Capture the cell that displays the provided text and extract its (X, Y) central coordinate. 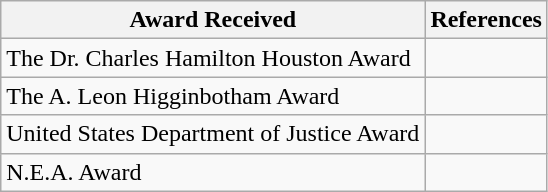
N.E.A. Award (213, 172)
United States Department of Justice Award (213, 134)
The Dr. Charles Hamilton Houston Award (213, 58)
References (486, 20)
The A. Leon Higginbotham Award (213, 96)
Award Received (213, 20)
